Locate the cell with the specified text and output its [x, y] center coordinate. 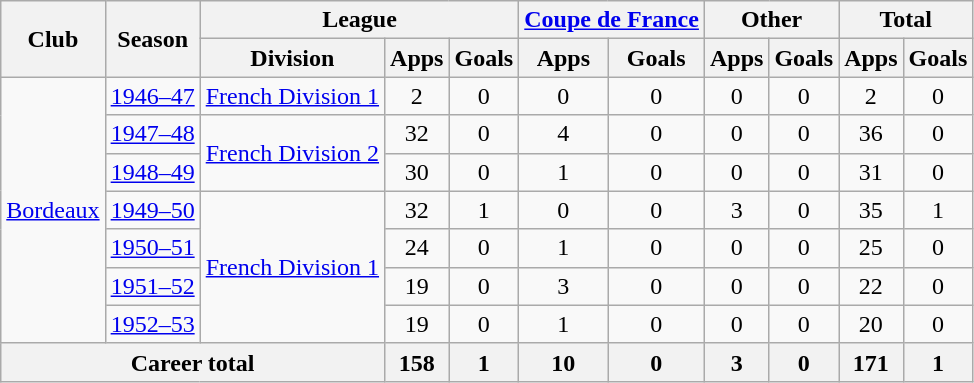
Coupe de France [612, 20]
4 [564, 134]
31 [871, 172]
French Division 2 [292, 153]
1946–47 [152, 96]
10 [564, 362]
Other [771, 20]
Club [53, 39]
1949–50 [152, 210]
League [360, 20]
171 [871, 362]
Bordeaux [53, 210]
30 [417, 172]
1948–49 [152, 172]
35 [871, 210]
1952–53 [152, 324]
Career total [193, 362]
1947–48 [152, 134]
Season [152, 39]
20 [871, 324]
158 [417, 362]
24 [417, 248]
36 [871, 134]
Total [906, 20]
25 [871, 248]
22 [871, 286]
Division [292, 58]
1951–52 [152, 286]
1950–51 [152, 248]
